For the text-containing cell, return its midpoint in [x, y] coordinate format. 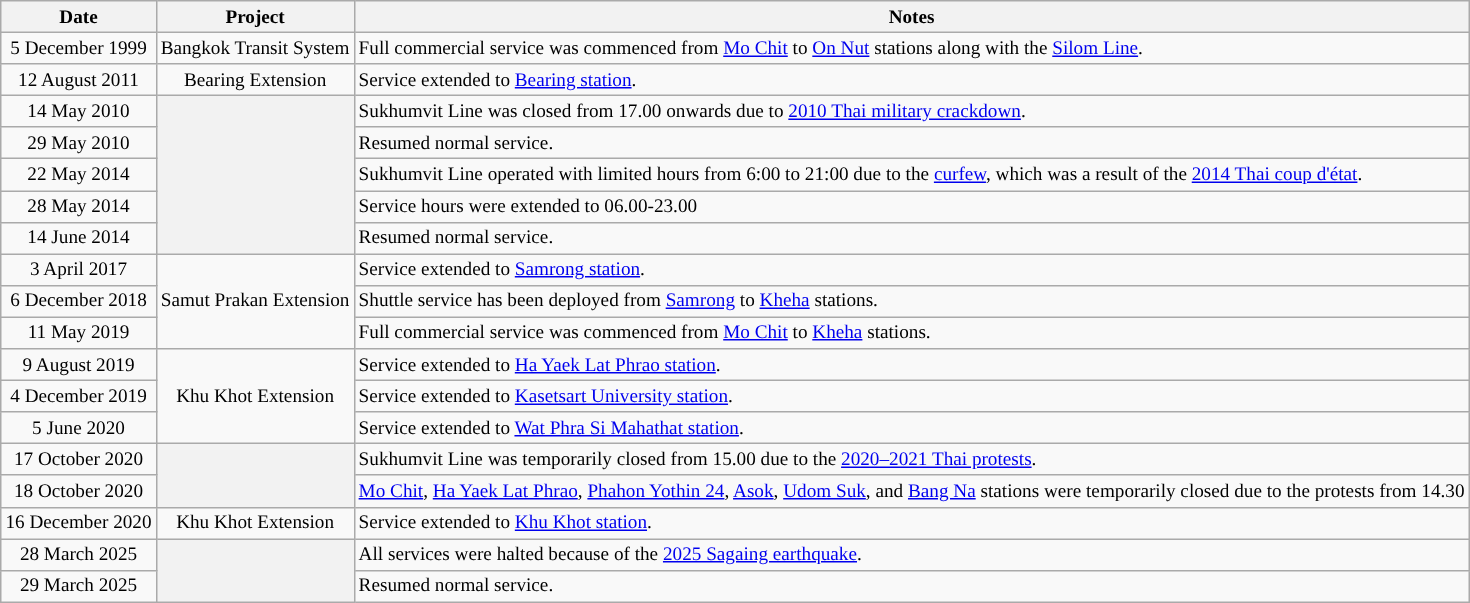
4 December 2019 [78, 396]
Full commercial service was commenced from Mo Chit to On Nut stations along with the Silom Line. [912, 48]
11 May 2019 [78, 333]
3 April 2017 [78, 270]
Shuttle service has been deployed from Samrong to Kheha stations. [912, 302]
Service extended to Ha Yaek Lat Phrao station. [912, 365]
12 August 2011 [78, 80]
29 May 2010 [78, 143]
Bearing Extension [255, 80]
14 June 2014 [78, 238]
Service extended to Bearing station. [912, 80]
Service extended to Samrong station. [912, 270]
Mo Chit, Ha Yaek Lat Phrao, Phahon Yothin 24, Asok, Udom Suk, and Bang Na stations were temporarily closed due to the protests from 14.30 [912, 491]
Sukhumvit Line was closed from 17.00 onwards due to 2010 Thai military crackdown. [912, 112]
Service extended to Khu Khot station. [912, 523]
29 March 2025 [78, 586]
18 October 2020 [78, 491]
Sukhumvit Line was temporarily closed from 15.00 due to the 2020–2021 Thai protests. [912, 460]
All services were halted because of the 2025 Sagaing earthquake. [912, 555]
Service extended to Wat Phra Si Mahathat station. [912, 428]
5 June 2020 [78, 428]
Date [78, 17]
Samut Prakan Extension [255, 302]
5 December 1999 [78, 48]
14 May 2010 [78, 112]
Service extended to Kasetsart University station. [912, 396]
28 May 2014 [78, 207]
Sukhumvit Line operated with limited hours from 6:00 to 21:00 due to the curfew, which was a result of the 2014 Thai coup d'état. [912, 175]
17 October 2020 [78, 460]
Full commercial service was commenced from Mo Chit to Kheha stations. [912, 333]
6 December 2018 [78, 302]
9 August 2019 [78, 365]
Service hours were extended to 06.00-23.00 [912, 207]
16 December 2020 [78, 523]
Bangkok Transit System [255, 48]
Project [255, 17]
22 May 2014 [78, 175]
Notes [912, 17]
28 March 2025 [78, 555]
